Find where the given text appears and provide that cell's center as [x, y] coordinate. 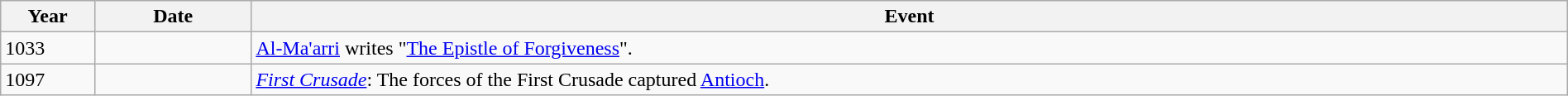
First Crusade: The forces of the First Crusade captured Antioch. [910, 79]
1097 [48, 79]
Date [172, 17]
1033 [48, 48]
Event [910, 17]
Year [48, 17]
Al-Ma'arri writes "The Epistle of Forgiveness". [910, 48]
